Find where the given text appears and provide that cell's center as (X, Y) coordinate. 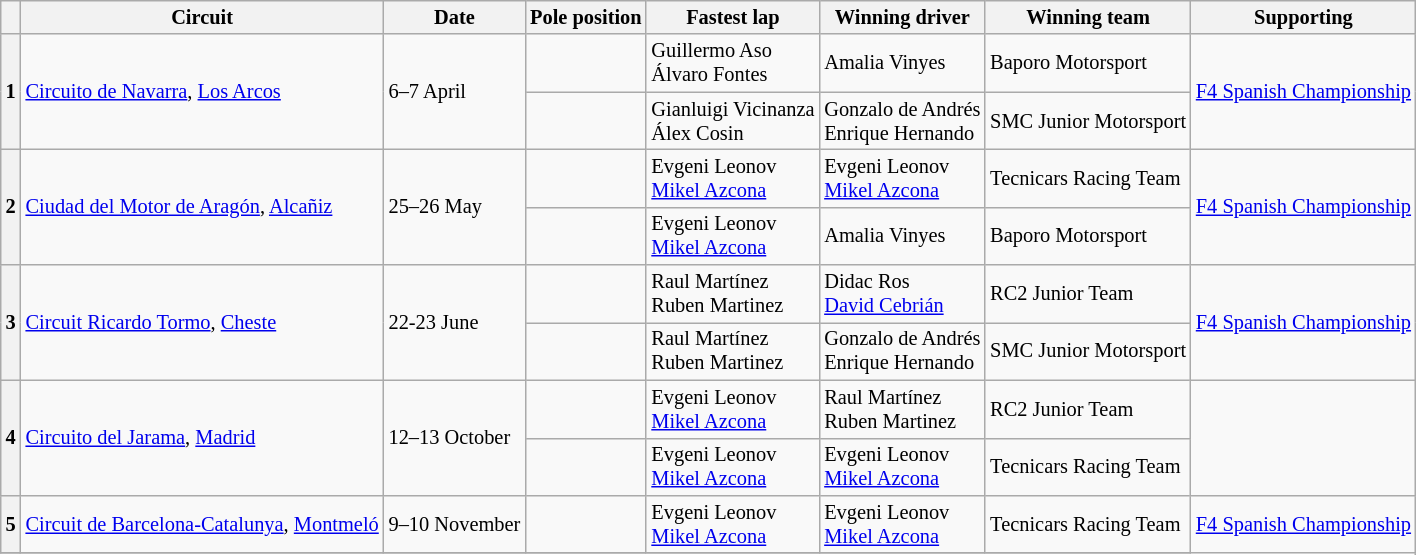
3 (11, 322)
4 (11, 438)
Circuit (202, 17)
2 (11, 206)
Winning driver (902, 17)
Guillermo Aso Álvaro Fontes (732, 63)
Didac Ros David Cebrián (902, 294)
Fastest lap (732, 17)
Pole position (586, 17)
5 (11, 524)
Ciudad del Motor de Aragón, Alcañiz (202, 206)
Winning team (1088, 17)
12–13 October (455, 438)
Circuito del Jarama, Madrid (202, 438)
9–10 November (455, 524)
Supporting (1304, 17)
1 (11, 92)
Date (455, 17)
Circuito de Navarra, Los Arcos (202, 92)
Gianluigi Vicinanza Álex Cosin (732, 121)
Circuit de Barcelona-Catalunya, Montmeló (202, 524)
25–26 May (455, 206)
Circuit Ricardo Tormo, Cheste (202, 322)
22-23 June (455, 322)
6–7 April (455, 92)
